Detect which cell encompasses the target text, then output its [X, Y] center coordinate. 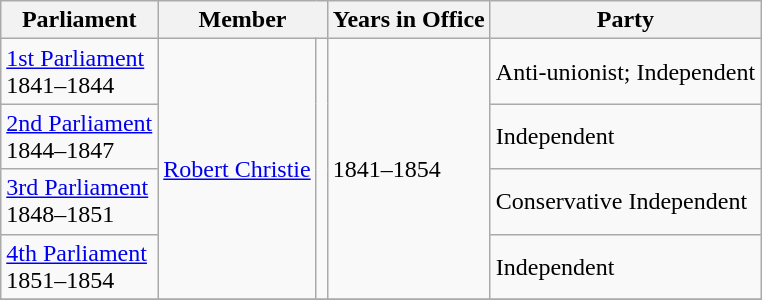
Conservative Independent [625, 202]
1841–1854 [408, 169]
1st Parliament1841–1844 [80, 72]
2nd Parliament1844–1847 [80, 136]
Member [242, 20]
Parliament [80, 20]
Anti-unionist; Independent [625, 72]
Party [625, 20]
Years in Office [408, 20]
4th Parliament1851–1854 [80, 266]
Robert Christie [237, 169]
3rd Parliament1848–1851 [80, 202]
